Find where the given text appears and provide that cell's center as (x, y) coordinate. 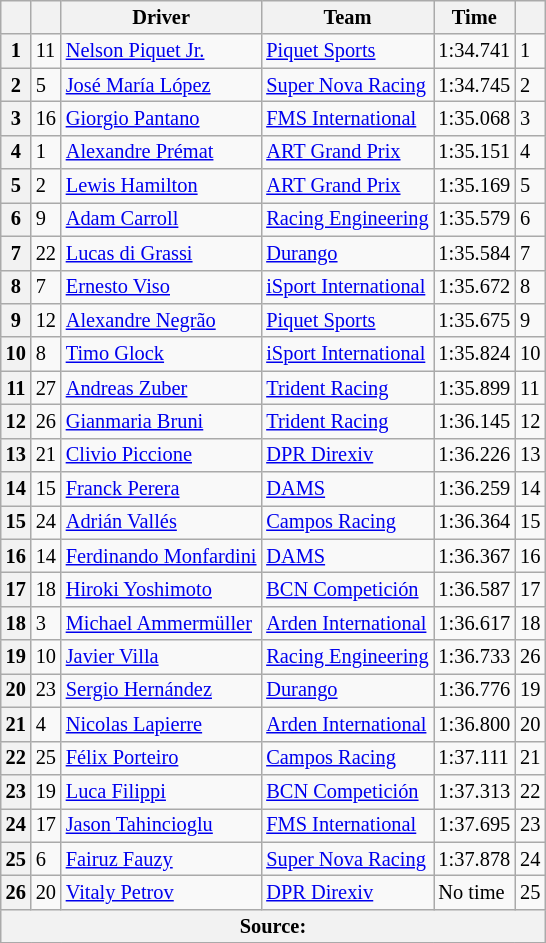
Ernesto Viso (162, 287)
Nelson Piquet Jr. (162, 51)
Michael Ammermüller (162, 623)
Time (475, 17)
Source: (273, 926)
1:35.579 (475, 219)
Gianmaria Bruni (162, 421)
1:34.741 (475, 51)
Franck Perera (162, 489)
Alexandre Negrão (162, 320)
Nicolas Lapierre (162, 724)
1:36.145 (475, 421)
Alexandre Prémat (162, 152)
Félix Porteiro (162, 758)
1:36.259 (475, 489)
Timo Glock (162, 354)
1:36.367 (475, 556)
Ferdinando Monfardini (162, 556)
1:36.733 (475, 657)
Team (347, 17)
1:36.776 (475, 690)
1:35.899 (475, 388)
Lewis Hamilton (162, 186)
Andreas Zuber (162, 388)
Hiroki Yoshimoto (162, 589)
1:37.313 (475, 791)
José María López (162, 85)
1:37.695 (475, 825)
Vitaly Petrov (162, 892)
Luca Filippi (162, 791)
Fairuz Fauzy (162, 859)
1:37.878 (475, 859)
Adrián Vallés (162, 522)
Javier Villa (162, 657)
1:36.587 (475, 589)
1:37.111 (475, 758)
Giorgio Pantano (162, 118)
1:36.617 (475, 623)
1:35.672 (475, 287)
1:36.226 (475, 455)
Driver (162, 17)
Jason Tahincioglu (162, 825)
Clivio Piccione (162, 455)
1:35.675 (475, 320)
Lucas di Grassi (162, 253)
No time (475, 892)
1:36.800 (475, 724)
1:35.824 (475, 354)
1:35.169 (475, 186)
1:34.745 (475, 85)
1:36.364 (475, 522)
Adam Carroll (162, 219)
Sergio Hernández (162, 690)
1:35.584 (475, 253)
1:35.151 (475, 152)
27 (46, 388)
1:35.068 (475, 118)
